Identify which cell holds the provided text, then report its [X, Y] central coordinate. 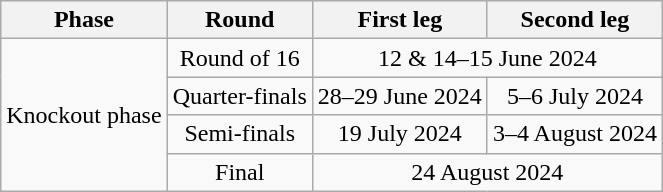
24 August 2024 [487, 172]
5–6 July 2024 [574, 96]
Second leg [574, 20]
First leg [400, 20]
Semi-finals [240, 134]
Round [240, 20]
Round of 16 [240, 58]
3–4 August 2024 [574, 134]
19 July 2024 [400, 134]
Final [240, 172]
12 & 14–15 June 2024 [487, 58]
Quarter-finals [240, 96]
Knockout phase [84, 115]
Phase [84, 20]
28–29 June 2024 [400, 96]
